Extract the (x, y) coordinate from the center of the cell holding the provided text.  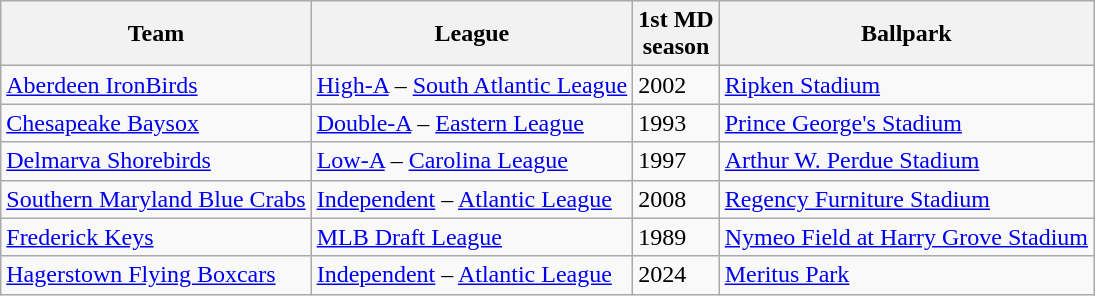
Aberdeen IronBirds (156, 85)
League (472, 34)
1997 (676, 161)
Southern Maryland Blue Crabs (156, 199)
2002 (676, 85)
Delmarva Shorebirds (156, 161)
Arthur W. Perdue Stadium (906, 161)
Ballpark (906, 34)
Meritus Park (906, 275)
Prince George's Stadium (906, 123)
Hagerstown Flying Boxcars (156, 275)
Frederick Keys (156, 237)
Ripken Stadium (906, 85)
2008 (676, 199)
1993 (676, 123)
MLB Draft League (472, 237)
High-A – South Atlantic League (472, 85)
Low-A – Carolina League (472, 161)
Team (156, 34)
Double-A – Eastern League (472, 123)
1st MD season (676, 34)
Chesapeake Baysox (156, 123)
Nymeo Field at Harry Grove Stadium (906, 237)
1989 (676, 237)
2024 (676, 275)
Regency Furniture Stadium (906, 199)
